Return the (x, y) coordinate for the center point of the cell that contains the specified text.  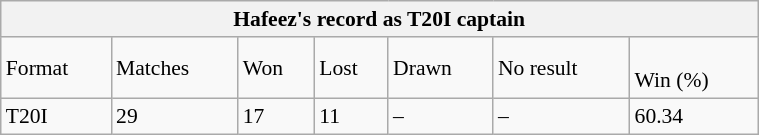
T20I (56, 116)
Format (56, 68)
No result (562, 68)
Lost (351, 68)
Drawn (440, 68)
Won (276, 68)
11 (351, 116)
29 (174, 116)
Matches (174, 68)
Win (%) (694, 68)
17 (276, 116)
Hafeez's record as T20I captain (380, 19)
60.34 (694, 116)
